Return the [X, Y] coordinate for the center point of the cell that contains the specified text.  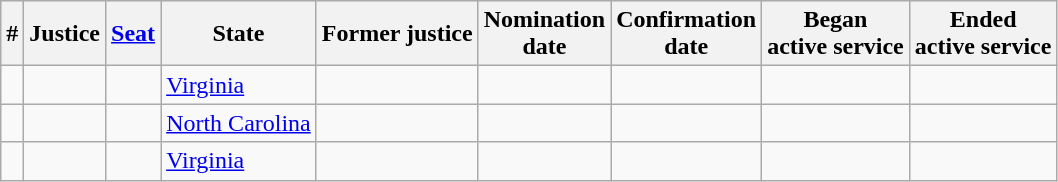
Beganactive service [836, 34]
Seat [134, 34]
# [12, 34]
Former justice [397, 34]
Endedactive service [983, 34]
Confirmationdate [686, 34]
Justice [65, 34]
State [239, 34]
North Carolina [239, 123]
Nominationdate [544, 34]
